Return (X, Y) of the center of cell containing provided text 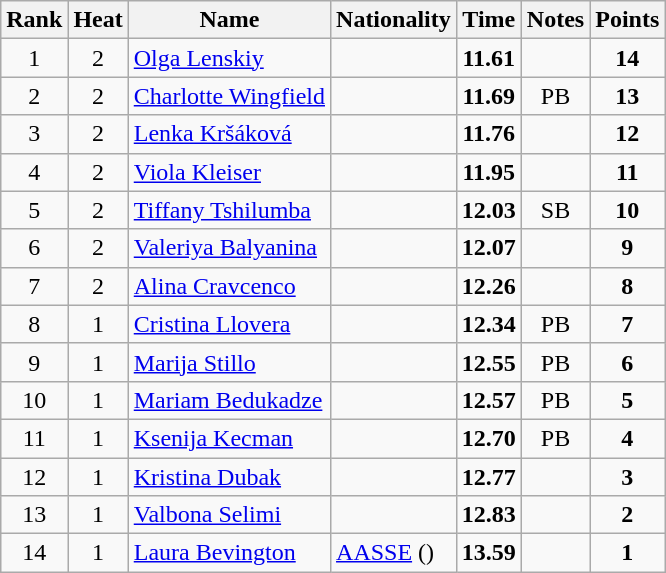
Rank (34, 20)
Charlotte Wingfield (229, 96)
Heat (98, 20)
Ksenija Kecman (229, 438)
12.77 (488, 477)
11.69 (488, 96)
12.34 (488, 324)
12.83 (488, 515)
12.03 (488, 210)
Notes (555, 20)
11.61 (488, 58)
Laura Bevington (229, 553)
12.07 (488, 248)
Viola Kleiser (229, 172)
12.57 (488, 400)
13.59 (488, 553)
11.76 (488, 134)
Mariam Bedukadze (229, 400)
Alina Cravcenco (229, 286)
Points (628, 20)
Valbona Selimi (229, 515)
Tiffany Tshilumba (229, 210)
Marija Stillo (229, 362)
Time (488, 20)
Name (229, 20)
Cristina Llovera (229, 324)
Olga Lenskiy (229, 58)
11.95 (488, 172)
Nationality (394, 20)
SB (555, 210)
12.55 (488, 362)
Kristina Dubak (229, 477)
AASSE () (394, 553)
12.70 (488, 438)
12.26 (488, 286)
Lenka Kršáková (229, 134)
Valeriya Balyanina (229, 248)
